Identify which cell holds the provided text, then report its (x, y) central coordinate. 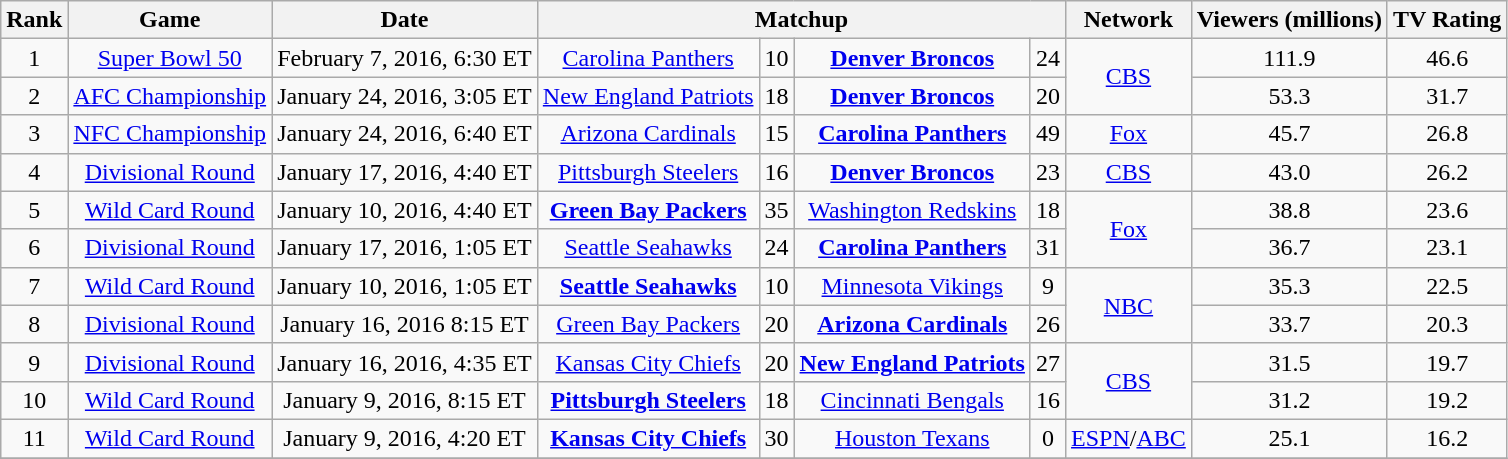
23.6 (1446, 210)
6 (34, 248)
Viewers (millions) (1289, 20)
31.5 (1289, 362)
30 (776, 438)
Network (1129, 20)
January 9, 2016, 4:20 ET (405, 438)
19.7 (1446, 362)
Super Bowl 50 (170, 58)
2 (34, 96)
1 (34, 58)
26.8 (1446, 134)
36.7 (1289, 248)
31 (1048, 248)
53.3 (1289, 96)
26.2 (1446, 172)
January 17, 2016, 4:40 ET (405, 172)
ESPN/ABC (1129, 438)
43.0 (1289, 172)
Date (405, 20)
33.7 (1289, 324)
26 (1048, 324)
February 7, 2016, 6:30 ET (405, 58)
23 (1048, 172)
TV Rating (1446, 20)
27 (1048, 362)
46.6 (1446, 58)
January 10, 2016, 4:40 ET (405, 210)
25.1 (1289, 438)
31.7 (1446, 96)
NFC Championship (170, 134)
Rank (34, 20)
49 (1048, 134)
5 (34, 210)
0 (1048, 438)
7 (34, 286)
January 24, 2016, 3:05 ET (405, 96)
NBC (1129, 305)
15 (776, 134)
Washington Redskins (912, 210)
Minnesota Vikings (912, 286)
20.3 (1446, 324)
23.1 (1446, 248)
January 9, 2016, 8:15 ET (405, 400)
January 16, 2016, 4:35 ET (405, 362)
19.2 (1446, 400)
4 (34, 172)
11 (34, 438)
Matchup (801, 20)
AFC Championship (170, 96)
January 17, 2016, 1:05 ET (405, 248)
45.7 (1289, 134)
16.2 (1446, 438)
Cincinnati Bengals (912, 400)
January 24, 2016, 6:40 ET (405, 134)
January 16, 2016 8:15 ET (405, 324)
35.3 (1289, 286)
31.2 (1289, 400)
35 (776, 210)
January 10, 2016, 1:05 ET (405, 286)
Game (170, 20)
8 (34, 324)
Houston Texans (912, 438)
38.8 (1289, 210)
22.5 (1446, 286)
3 (34, 134)
111.9 (1289, 58)
